Find where the given text appears and provide that cell's center as [X, Y] coordinate. 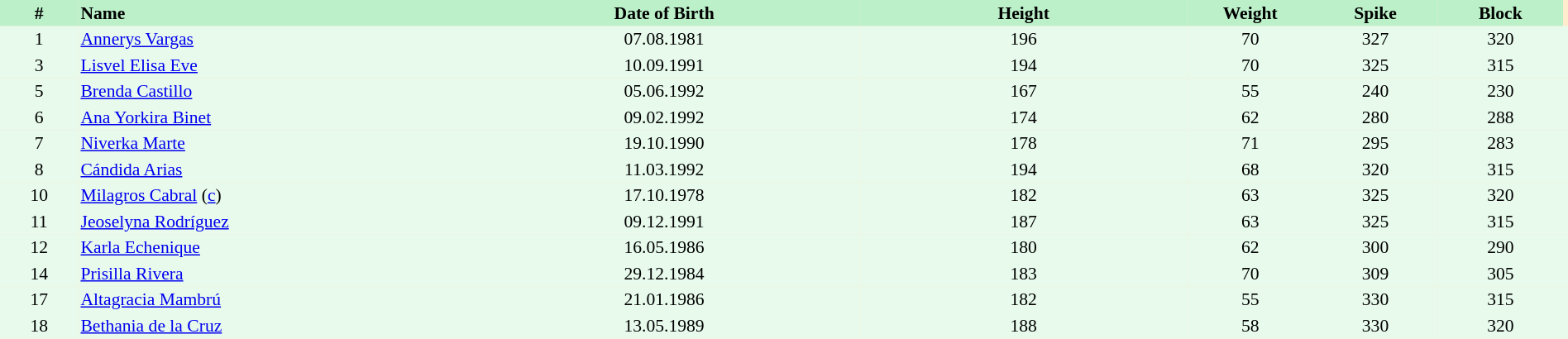
09.02.1992 [664, 117]
68 [1250, 169]
295 [1374, 144]
05.06.1992 [664, 91]
17.10.1978 [664, 195]
Ana Yorkira Binet [273, 117]
19.10.1990 [664, 144]
29.12.1984 [664, 274]
Block [1500, 13]
240 [1374, 91]
Annerys Vargas [273, 40]
178 [1024, 144]
Altagracia Mambrú [273, 299]
167 [1024, 91]
280 [1374, 117]
230 [1500, 91]
13.05.1989 [664, 326]
Lisvel Elisa Eve [273, 65]
18 [39, 326]
6 [39, 117]
180 [1024, 248]
327 [1374, 40]
11 [39, 222]
196 [1024, 40]
290 [1500, 248]
11.03.1992 [664, 169]
# [39, 13]
Name [273, 13]
283 [1500, 144]
7 [39, 144]
10 [39, 195]
1 [39, 40]
183 [1024, 274]
Karla Echenique [273, 248]
21.01.1986 [664, 299]
5 [39, 91]
Milagros Cabral (c) [273, 195]
14 [39, 274]
300 [1374, 248]
Height [1024, 13]
Spike [1374, 13]
58 [1250, 326]
71 [1250, 144]
09.12.1991 [664, 222]
8 [39, 169]
Niverka Marte [273, 144]
3 [39, 65]
174 [1024, 117]
17 [39, 299]
Prisilla Rivera [273, 274]
Jeoselyna Rodríguez [273, 222]
188 [1024, 326]
305 [1500, 274]
12 [39, 248]
Brenda Castillo [273, 91]
16.05.1986 [664, 248]
288 [1500, 117]
Date of Birth [664, 13]
187 [1024, 222]
309 [1374, 274]
Bethania de la Cruz [273, 326]
10.09.1991 [664, 65]
Cándida Arias [273, 169]
Weight [1250, 13]
07.08.1981 [664, 40]
